Search for the cell housing the specified text and yield its [x, y] center coordinate. 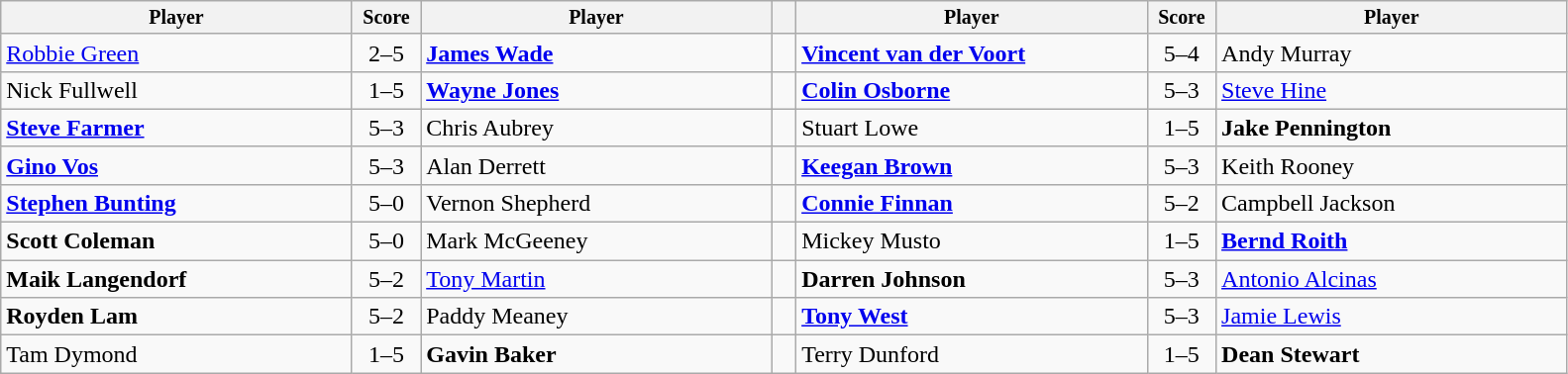
Keith Rooney [1392, 165]
Robbie Green [176, 52]
Scott Coleman [176, 241]
Maik Langendorf [176, 279]
Campbell Jackson [1392, 203]
Terry Dunford [972, 354]
Bernd Roith [1392, 241]
2–5 [386, 52]
Antonio Alcinas [1392, 279]
Tony West [972, 317]
Gavin Baker [596, 354]
Alan Derrett [596, 165]
Mickey Musto [972, 241]
Steve Farmer [176, 128]
Tony Martin [596, 279]
Gino Vos [176, 165]
Stephen Bunting [176, 203]
James Wade [596, 52]
Mark McGeeney [596, 241]
Stuart Lowe [972, 128]
Darren Johnson [972, 279]
Royden Lam [176, 317]
Chris Aubrey [596, 128]
Tam Dymond [176, 354]
Colin Osborne [972, 90]
5–4 [1181, 52]
Nick Fullwell [176, 90]
Dean Stewart [1392, 354]
Vincent van der Voort [972, 52]
Jamie Lewis [1392, 317]
Steve Hine [1392, 90]
Connie Finnan [972, 203]
Andy Murray [1392, 52]
Wayne Jones [596, 90]
Jake Pennington [1392, 128]
Paddy Meaney [596, 317]
Keegan Brown [972, 165]
Vernon Shepherd [596, 203]
